Locate the cell with the specified text and output its [x, y] center coordinate. 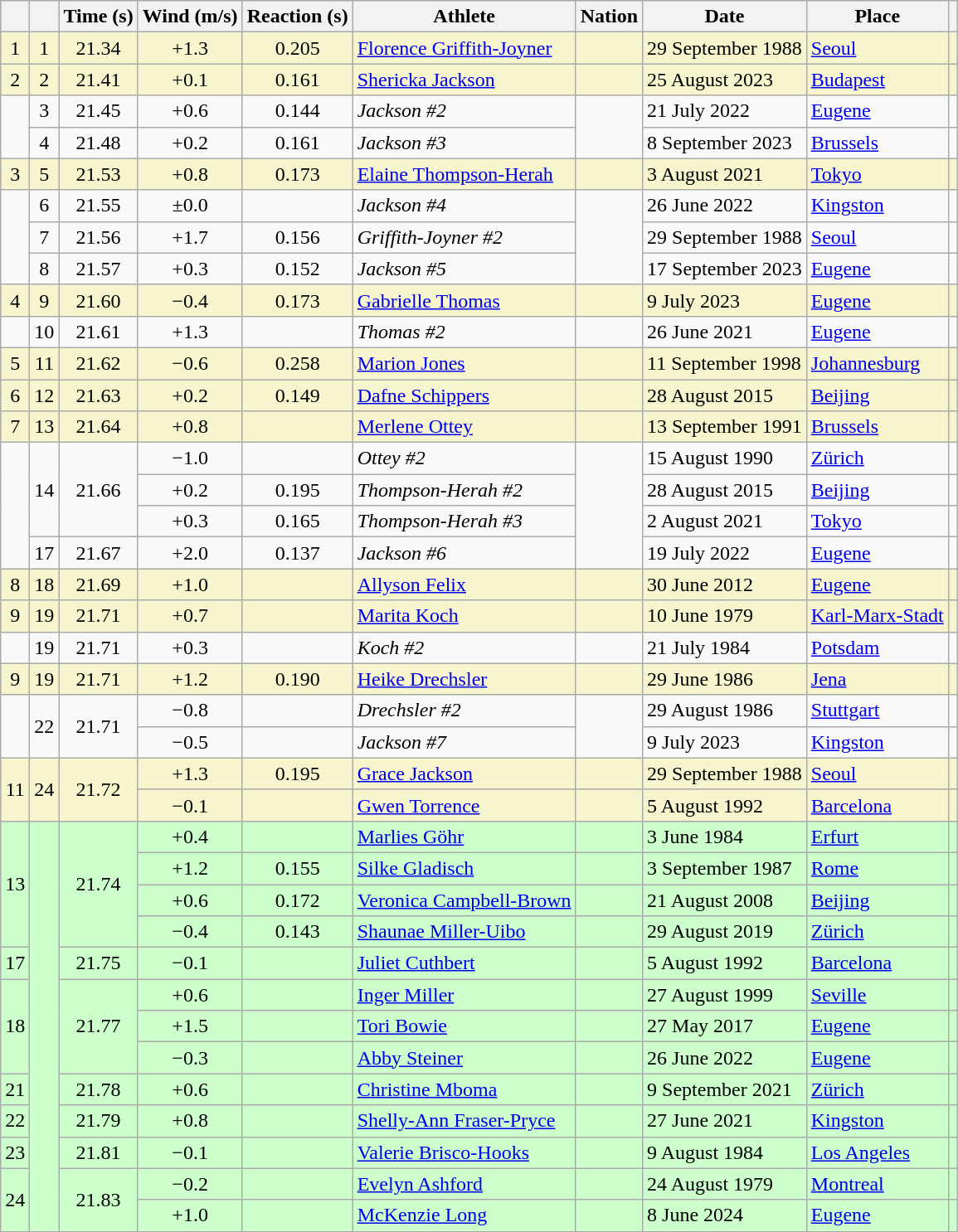
21.48 [98, 143]
0.165 [297, 521]
21.64 [98, 427]
Florence Griffith-Joyner [464, 48]
Merlene Ottey [464, 427]
Johannesburg [878, 363]
−0.6 [190, 363]
Griffith-Joyner #2 [464, 237]
0.172 [297, 900]
Montreal [878, 1184]
0.137 [297, 553]
Koch #2 [464, 648]
Jackson #4 [464, 206]
Drechsler #2 [464, 711]
21.83 [98, 1200]
Place [878, 17]
−0.3 [190, 1058]
21.78 [98, 1089]
21.56 [98, 237]
Dafne Schippers [464, 395]
21.74 [98, 884]
3 August 2021 [725, 174]
Gabrielle Thomas [464, 300]
26 June 2021 [725, 332]
Heike Drechsler [464, 679]
12 [45, 395]
2 August 2021 [725, 521]
Christine Mboma [464, 1089]
Thompson-Herah #3 [464, 521]
25 August 2023 [725, 80]
Reaction (s) [297, 17]
21.63 [98, 395]
Marlies Göhr [464, 837]
Marita Koch [464, 616]
Elaine Thompson-Herah [464, 174]
21.77 [98, 1026]
+0.7 [190, 616]
+1.7 [190, 237]
Ottey #2 [464, 458]
Marion Jones [464, 363]
21 July 2022 [725, 111]
0.155 [297, 868]
Date [725, 17]
29 August 2019 [725, 932]
Shelly-Ann Fraser-Pryce [464, 1121]
Abby Steiner [464, 1058]
27 May 2017 [725, 1026]
Jackson #2 [464, 111]
Allyson Felix [464, 584]
21 July 1984 [725, 648]
Silke Gladisch [464, 868]
Jackson #3 [464, 143]
Erfurt [878, 837]
+1.5 [190, 1026]
21.34 [98, 48]
3 June 1984 [725, 837]
Jackson #6 [464, 553]
0.152 [297, 269]
Grace Jackson [464, 774]
McKenzie Long [464, 1215]
Shaunae Miller-Uibo [464, 932]
13 September 1991 [725, 427]
21.41 [98, 80]
Juliet Cuthbert [464, 963]
11 September 1998 [725, 363]
21.72 [98, 789]
+0.1 [190, 80]
0.190 [297, 679]
23 [15, 1152]
Jackson #5 [464, 269]
Thomas #2 [464, 332]
Tori Bowie [464, 1026]
Karl-Marx-Stadt [878, 616]
17 September 2023 [725, 269]
21.66 [98, 490]
21.45 [98, 111]
21.55 [98, 206]
8 September 2023 [725, 143]
21.60 [98, 300]
21.61 [98, 332]
±0.0 [190, 206]
21.81 [98, 1152]
Time (s) [98, 17]
0.205 [297, 48]
Athlete [464, 17]
Valerie Brisco-Hooks [464, 1152]
Wind (m/s) [190, 17]
−0.5 [190, 742]
9 September 2021 [725, 1089]
14 [45, 490]
9 August 1984 [725, 1152]
21.57 [98, 269]
29 June 1986 [725, 679]
Jackson #7 [464, 742]
Seville [878, 995]
0.149 [297, 395]
21 [15, 1089]
−0.2 [190, 1184]
Potsdam [878, 648]
0.144 [297, 111]
21 August 2008 [725, 900]
10 June 1979 [725, 616]
Evelyn Ashford [464, 1184]
21.53 [98, 174]
Budapest [878, 80]
3 September 1987 [725, 868]
27 August 1999 [725, 995]
10 [45, 332]
24 August 1979 [725, 1184]
Rome [878, 868]
29 August 1986 [725, 711]
Los Angeles [878, 1152]
0.258 [297, 363]
21.79 [98, 1121]
15 August 1990 [725, 458]
21.69 [98, 584]
Jena [878, 679]
27 June 2021 [725, 1121]
Veronica Campbell-Brown [464, 900]
Inger Miller [464, 995]
Thompson-Herah #2 [464, 490]
30 June 2012 [725, 584]
−0.8 [190, 711]
Shericka Jackson [464, 80]
21.62 [98, 363]
19 July 2022 [725, 553]
21.75 [98, 963]
8 June 2024 [725, 1215]
+0.4 [190, 837]
0.156 [297, 237]
21.67 [98, 553]
Stuttgart [878, 711]
+2.0 [190, 553]
0.143 [297, 932]
Gwen Torrence [464, 805]
−1.0 [190, 458]
Nation [609, 17]
